For the text-containing cell, return its midpoint in [X, Y] coordinate format. 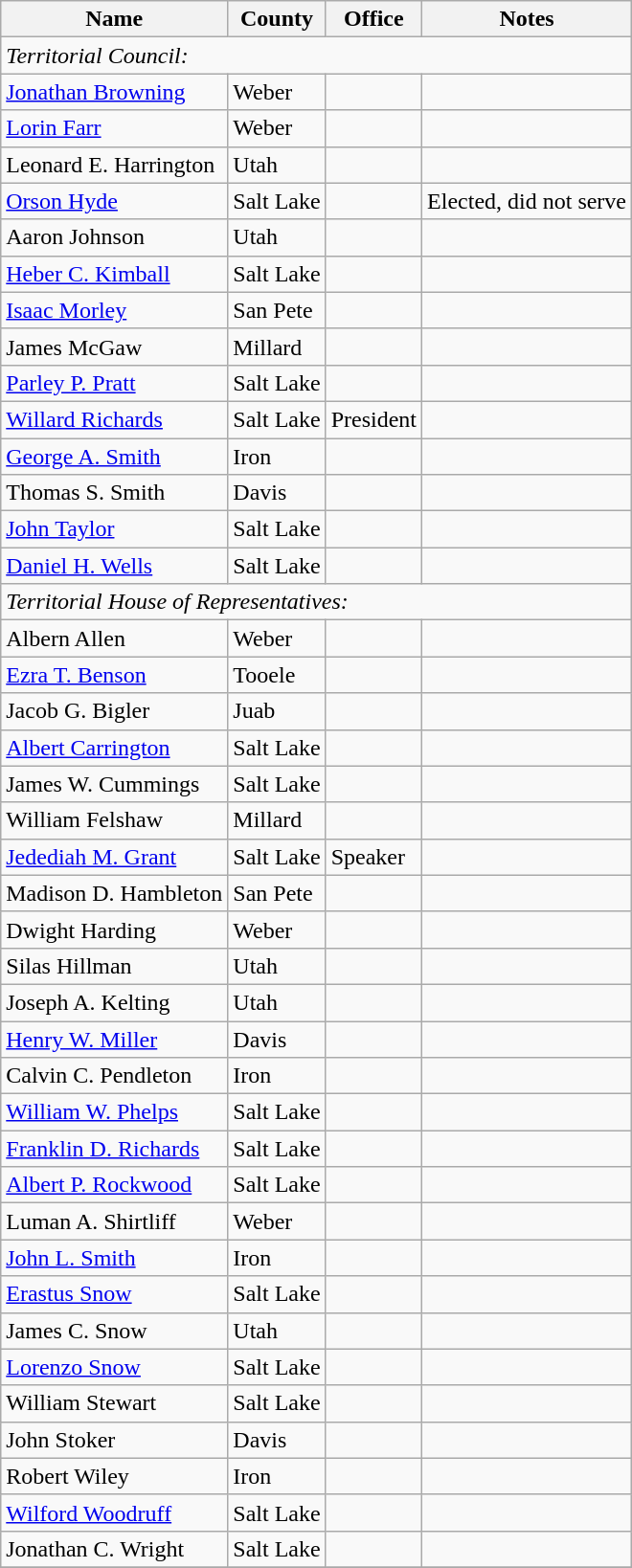
Calvin C. Pendleton [115, 1076]
John Taylor [115, 529]
Lorin Farr [115, 128]
William W. Phelps [115, 1112]
Silas Hillman [115, 966]
Jacob G. Bigler [115, 711]
Heber C. Kimball [115, 274]
Elected, did not serve [527, 201]
Willard Richards [115, 419]
John Stoker [115, 1440]
Aaron Johnson [115, 237]
James McGaw [115, 347]
Albert Carrington [115, 748]
James C. Snow [115, 1331]
James W. Cummings [115, 784]
Speaker [373, 857]
Juab [277, 711]
John L. Smith [115, 1258]
Erastus Snow [115, 1294]
Isaac Morley [115, 310]
Joseph A. Kelting [115, 1002]
William Felshaw [115, 820]
Dwight Harding [115, 930]
County [277, 19]
Luman A. Shirtliff [115, 1221]
Orson Hyde [115, 201]
Territorial House of Representatives: [316, 602]
Parley P. Pratt [115, 383]
Name [115, 19]
President [373, 419]
Lorenzo Snow [115, 1367]
Notes [527, 19]
Madison D. Hambleton [115, 893]
Wilford Woodruff [115, 1512]
Henry W. Miller [115, 1039]
William Stewart [115, 1403]
Ezra T. Benson [115, 675]
Daniel H. Wells [115, 566]
Jonathan Browning [115, 92]
George A. Smith [115, 457]
Albert P. Rockwood [115, 1185]
Albern Allen [115, 638]
Office [373, 19]
Leonard E. Harrington [115, 165]
Jonathan C. Wright [115, 1549]
Thomas S. Smith [115, 493]
Franklin D. Richards [115, 1149]
Tooele [277, 675]
Territorial Council: [316, 56]
Jedediah M. Grant [115, 857]
Robert Wiley [115, 1476]
